Locate the cell with the specified text and output its [X, Y] center coordinate. 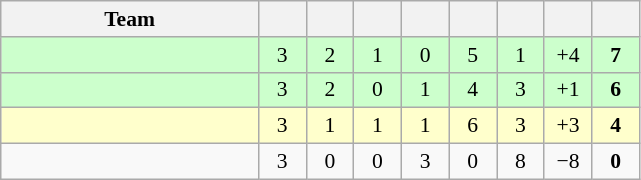
+3 [568, 126]
Team [130, 19]
+1 [568, 90]
−8 [568, 162]
7 [616, 55]
5 [473, 55]
+4 [568, 55]
8 [520, 162]
